Output the [X, Y] coordinate of the center of the cell containing the given text.  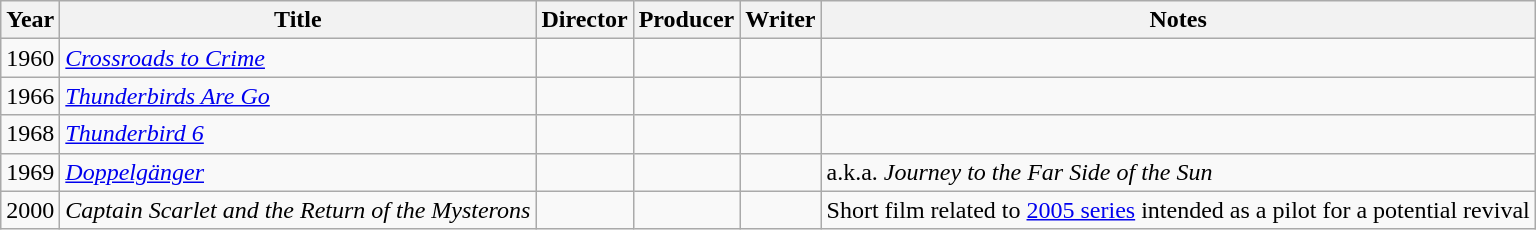
Producer [686, 20]
Thunderbirds Are Go [298, 96]
Year [30, 20]
2000 [30, 210]
Notes [1178, 20]
Captain Scarlet and the Return of the Mysterons [298, 210]
1969 [30, 172]
Title [298, 20]
Short film related to 2005 series intended as a pilot for a potential revival [1178, 210]
1960 [30, 58]
1966 [30, 96]
a.k.a. Journey to the Far Side of the Sun [1178, 172]
Director [584, 20]
Crossroads to Crime [298, 58]
Writer [780, 20]
1968 [30, 134]
Doppelgänger [298, 172]
Thunderbird 6 [298, 134]
